Pinpoint the cell where the given text exists, returning its (X, Y) midpoint coordinate. 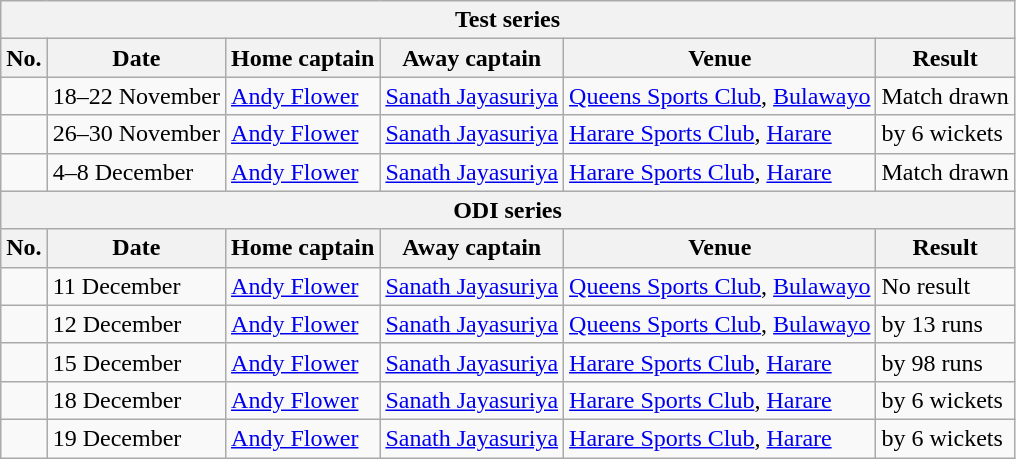
Test series (508, 20)
No result (945, 286)
26–30 November (136, 134)
by 98 runs (945, 362)
11 December (136, 286)
12 December (136, 324)
by 13 runs (945, 324)
4–8 December (136, 172)
18 December (136, 400)
19 December (136, 438)
ODI series (508, 210)
15 December (136, 362)
18–22 November (136, 96)
